Locate the cell with the specified text and output its (x, y) center coordinate. 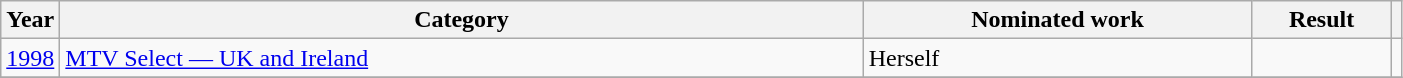
Herself (1058, 58)
1998 (30, 58)
Result (1322, 20)
Nominated work (1058, 20)
Category (462, 20)
Year (30, 20)
MTV Select — UK and Ireland (462, 58)
